Locate the cell with the specified text and output its [x, y] center coordinate. 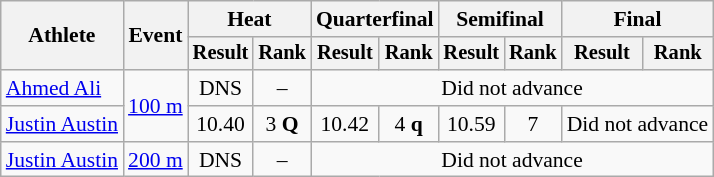
10.42 [345, 124]
DNS [221, 88]
3 Q [282, 124]
Heat [250, 19]
7 [533, 124]
Ahmed Ali [62, 88]
Event [156, 36]
10.40 [221, 124]
– [282, 88]
Athlete [62, 36]
Final [638, 19]
100 m [156, 106]
4 q [409, 124]
10.59 [472, 124]
Quarterfinal [375, 19]
Semifinal [500, 19]
Justin Austin [62, 124]
